Determine the (x, y) coordinate at the center of the cell enclosing the given text.  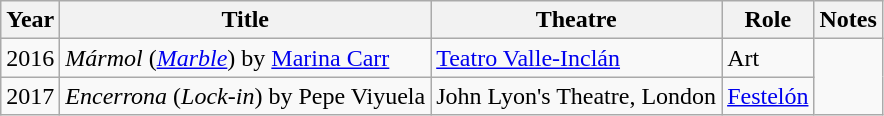
Festelón (768, 96)
Encerrona (Lock-in) by Pepe Viyuela (246, 96)
Mármol (Marble) by Marina Carr (246, 58)
Theatre (576, 20)
Art (768, 58)
Role (768, 20)
Title (246, 20)
2017 (30, 96)
Year (30, 20)
Teatro Valle-Inclán (576, 58)
2016 (30, 58)
Notes (848, 20)
John Lyon's Theatre, London (576, 96)
